For the text-containing cell, return its midpoint in [X, Y] coordinate format. 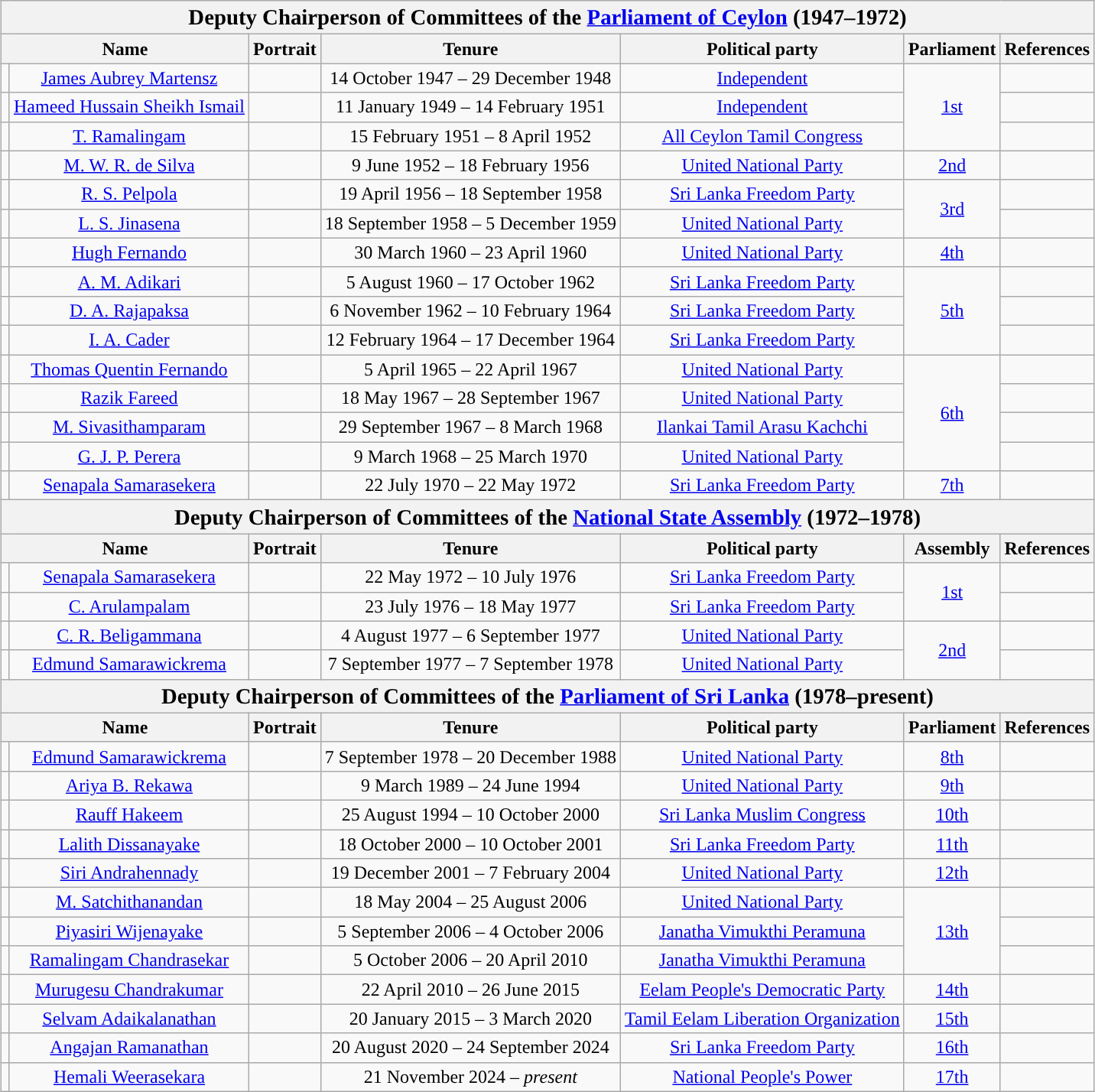
James Aubrey Martensz [128, 78]
D. A. Rajapaksa [128, 310]
Tamil Eelam Liberation Organization [762, 1019]
19 April 1956 – 18 September 1958 [470, 194]
7 September 1977 – 7 September 1978 [470, 665]
C. Arulampalam [128, 606]
5th [952, 310]
Sri Lanka Muslim Congress [762, 814]
I. A. Cader [128, 340]
5 April 1965 – 22 April 1967 [470, 369]
National People's Power [762, 1077]
6 November 1962 – 10 February 1964 [470, 310]
5 September 2006 – 4 October 2006 [470, 931]
Eelam People's Democratic Party [762, 990]
Siri Andrahennady [128, 873]
M. Satchithanandan [128, 902]
R. S. Pelpola [128, 194]
17th [952, 1077]
9 March 1989 – 24 June 1994 [470, 785]
5 August 1960 – 17 October 1962 [470, 281]
18 October 2000 – 10 October 2001 [470, 843]
9 June 1952 – 18 February 1956 [470, 165]
15 February 1951 – 8 April 1952 [470, 136]
8th [952, 756]
A. M. Adikari [128, 281]
Ariya B. Rekawa [128, 785]
T. Ramalingam [128, 136]
14 October 1947 – 29 December 1948 [470, 78]
15th [952, 1019]
13th [952, 931]
30 March 1960 – 23 April 1960 [470, 252]
4th [952, 252]
12 February 1964 – 17 December 1964 [470, 340]
11th [952, 843]
M. Sivasithamparam [128, 427]
M. W. R. de Silva [128, 165]
L. S. Jinasena [128, 223]
12th [952, 873]
22 April 2010 – 26 June 2015 [470, 990]
C. R. Beligammana [128, 635]
Hemali Weerasekara [128, 1077]
11 January 1949 – 14 February 1951 [470, 107]
Ramalingam Chandrasekar [128, 960]
20 August 2020 – 24 September 2024 [470, 1048]
Assembly [952, 548]
Piyasiri Wijenayake [128, 931]
Thomas Quentin Fernando [128, 369]
16th [952, 1048]
7th [952, 486]
Ilankai Tamil Arasu Kachchi [762, 427]
22 May 1972 – 10 July 1976 [470, 577]
18 May 1967 – 28 September 1967 [470, 398]
29 September 1967 – 8 March 1968 [470, 427]
6th [952, 413]
All Ceylon Tamil Congress [762, 136]
Murugesu Chandrakumar [128, 990]
18 May 2004 – 25 August 2006 [470, 902]
Hameed Hussain Sheikh Ismail [128, 107]
Angajan Ramanathan [128, 1048]
25 August 1994 – 10 October 2000 [470, 814]
14th [952, 990]
18 September 1958 – 5 December 1959 [470, 223]
21 November 2024 – present [470, 1077]
G. J. P. Perera [128, 457]
10th [952, 814]
Rauff Hakeem [128, 814]
Razik Fareed [128, 398]
20 January 2015 – 3 March 2020 [470, 1019]
Hugh Fernando [128, 252]
9 March 1968 – 25 March 1970 [470, 457]
Lalith Dissanayake [128, 843]
Selvam Adaikalanathan [128, 1019]
4 August 1977 – 6 September 1977 [470, 635]
7 September 1978 – 20 December 1988 [470, 756]
Deputy Chairperson of Committees of the Parliament of Ceylon (1947–1972) [547, 18]
3rd [952, 209]
Deputy Chairperson of Committees of the National State Assembly (1972–1978) [547, 517]
Deputy Chairperson of Committees of the Parliament of Sri Lanka (1978–present) [547, 696]
9th [952, 785]
22 July 1970 – 22 May 1972 [470, 486]
5 October 2006 – 20 April 2010 [470, 960]
23 July 1976 – 18 May 1977 [470, 606]
19 December 2001 – 7 February 2004 [470, 873]
